Search for the cell housing the specified text and yield its [x, y] center coordinate. 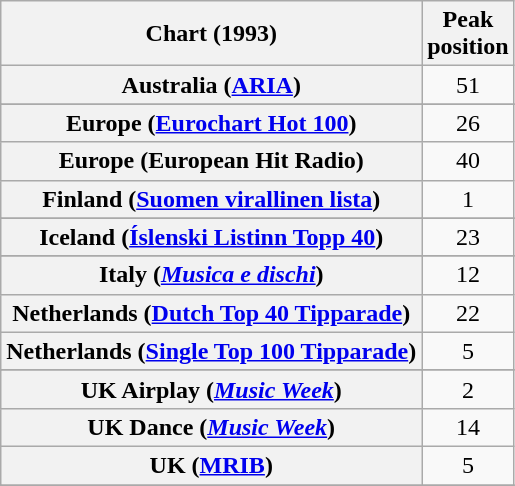
Netherlands (Single Top 100 Tipparade) [212, 351]
22 [468, 313]
UK Dance (Music Week) [212, 427]
Iceland (Íslenski Listinn Topp 40) [212, 237]
Australia (ARIA) [212, 85]
Netherlands (Dutch Top 40 Tipparade) [212, 313]
40 [468, 161]
1 [468, 199]
Italy (Musica e dischi) [212, 275]
23 [468, 237]
14 [468, 427]
Chart (1993) [212, 34]
26 [468, 123]
Finland (Suomen virallinen lista) [212, 199]
12 [468, 275]
UK Airplay (Music Week) [212, 389]
UK (MRIB) [212, 465]
51 [468, 85]
Europe (European Hit Radio) [212, 161]
Europe (Eurochart Hot 100) [212, 123]
2 [468, 389]
Peakposition [468, 34]
